Output the [X, Y] coordinate of the center of the cell containing the given text.  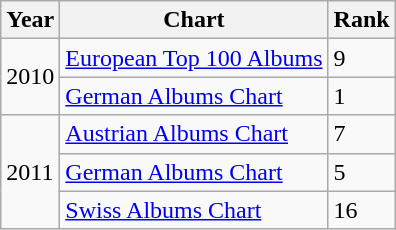
1 [362, 96]
2010 [30, 77]
2011 [30, 172]
Year [30, 20]
Austrian Albums Chart [194, 134]
European Top 100 Albums [194, 58]
Chart [194, 20]
16 [362, 210]
9 [362, 58]
Rank [362, 20]
5 [362, 172]
Swiss Albums Chart [194, 210]
7 [362, 134]
